From the cell containing the given text, extract its center point as [x, y] coordinate. 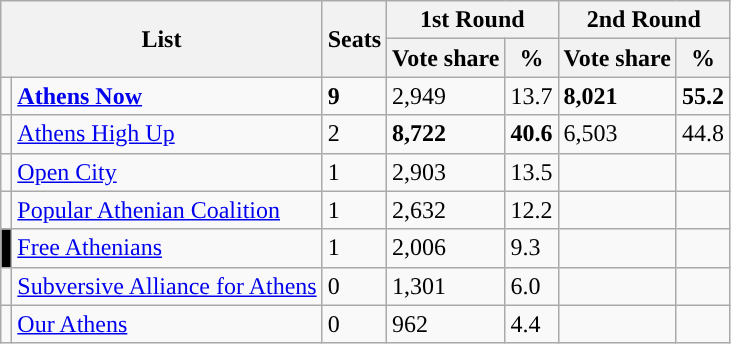
Athens Now [167, 96]
Popular Athenian Coalition [167, 210]
2 [354, 134]
6.0 [532, 286]
Open City [167, 172]
Our Athens [167, 324]
12.2 [532, 210]
2,006 [446, 248]
2nd Round [644, 20]
Seats [354, 39]
List [162, 39]
13.5 [532, 172]
6,503 [617, 134]
4.4 [532, 324]
44.8 [702, 134]
9.3 [532, 248]
13.7 [532, 96]
Free Athenians [167, 248]
Subversive Alliance for Athens [167, 286]
8,021 [617, 96]
2,903 [446, 172]
1st Round [472, 20]
962 [446, 324]
2,949 [446, 96]
1,301 [446, 286]
2,632 [446, 210]
8,722 [446, 134]
55.2 [702, 96]
Athens High Up [167, 134]
9 [354, 96]
40.6 [532, 134]
